Provide the [x, y] coordinate of the cell's center where the given text is located.  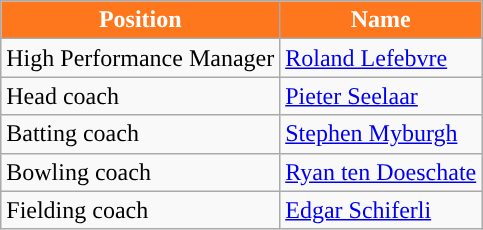
Stephen Myburgh [381, 134]
Fielding coach [140, 210]
Roland Lefebvre [381, 58]
Name [381, 20]
Batting coach [140, 134]
Ryan ten Doeschate [381, 172]
Pieter Seelaar [381, 96]
Head coach [140, 96]
Position [140, 20]
Bowling coach [140, 172]
Edgar Schiferli [381, 210]
High Performance Manager [140, 58]
